Capture the cell that displays the provided text and extract its (x, y) central coordinate. 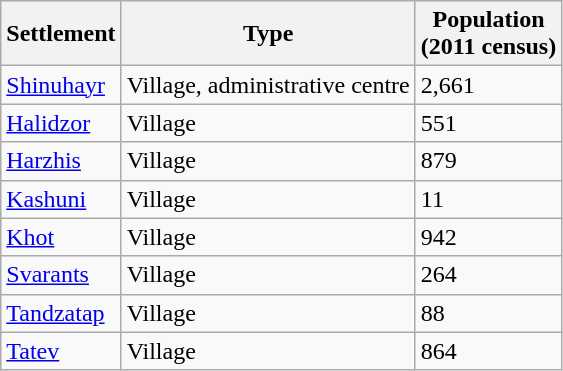
Shinuhayr (61, 85)
Khot (61, 237)
879 (488, 161)
Village, administrative centre (268, 85)
Harzhis (61, 161)
551 (488, 123)
11 (488, 199)
Tatev (61, 351)
Type (268, 34)
264 (488, 275)
Svarants (61, 275)
Population(2011 census) (488, 34)
2,661 (488, 85)
Kashuni (61, 199)
942 (488, 237)
88 (488, 313)
Tandzatap (61, 313)
864 (488, 351)
Settlement (61, 34)
Halidzor (61, 123)
